Output the (x, y) coordinate of the center of the cell containing the given text.  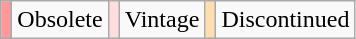
Discontinued (286, 20)
Vintage (162, 20)
Obsolete (60, 20)
